Locate the cell with the specified text and output its (x, y) center coordinate. 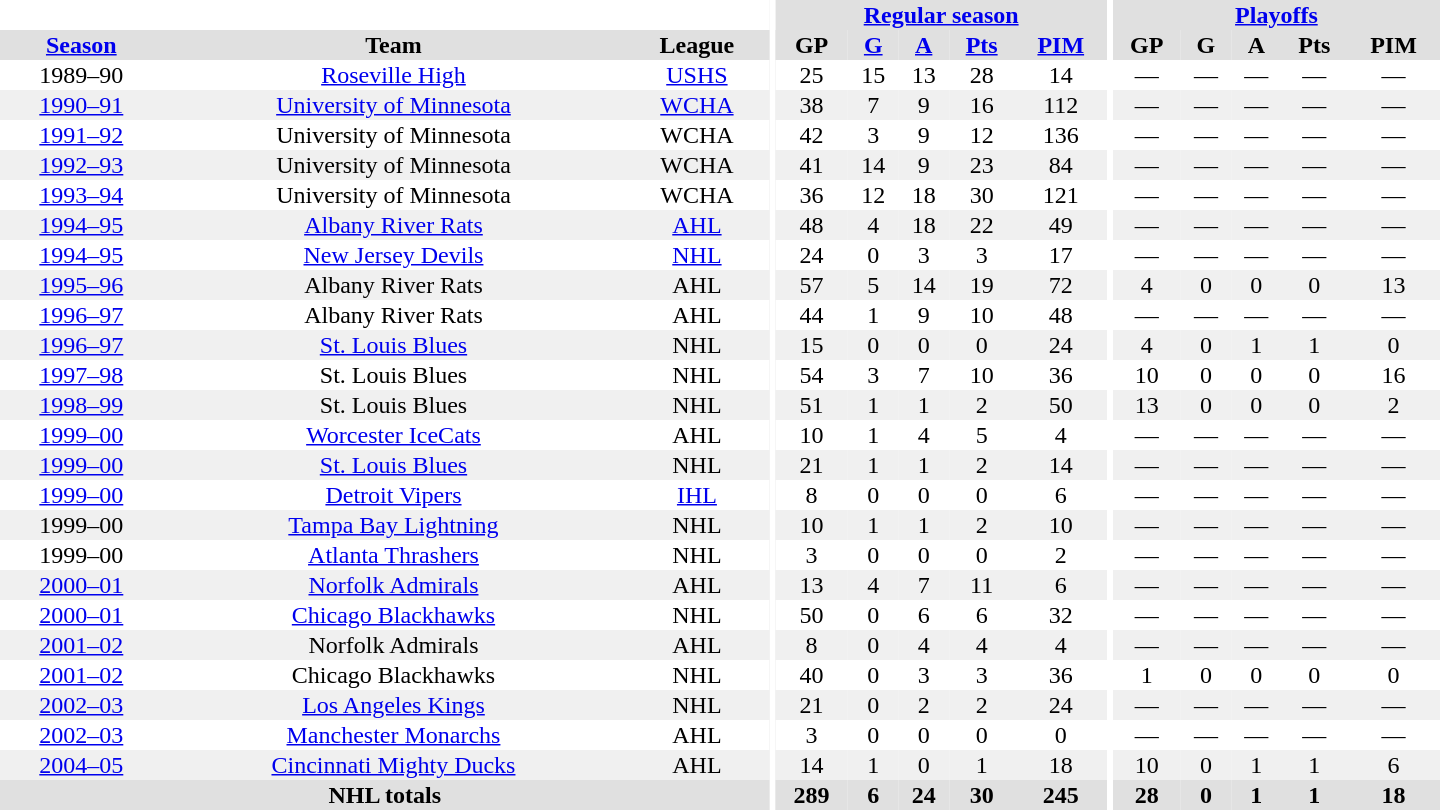
1990–91 (82, 105)
USHS (696, 75)
New Jersey Devils (394, 255)
121 (1060, 195)
54 (812, 375)
40 (812, 675)
38 (812, 105)
1991–92 (82, 135)
League (696, 45)
Detroit Vipers (394, 495)
289 (812, 795)
22 (982, 225)
32 (1060, 615)
IHL (696, 495)
84 (1060, 165)
Cincinnati Mighty Ducks (394, 765)
1992–93 (82, 165)
11 (982, 585)
Los Angeles Kings (394, 705)
Manchester Monarchs (394, 735)
44 (812, 315)
57 (812, 285)
Atlanta Thrashers (394, 555)
23 (982, 165)
49 (1060, 225)
51 (812, 405)
2004–05 (82, 765)
17 (1060, 255)
1993–94 (82, 195)
Worcester IceCats (394, 435)
Team (394, 45)
Tampa Bay Lightning (394, 525)
112 (1060, 105)
1998–99 (82, 405)
1997–98 (82, 375)
41 (812, 165)
1995–96 (82, 285)
19 (982, 285)
245 (1060, 795)
Regular season (941, 15)
Playoffs (1276, 15)
Roseville High (394, 75)
72 (1060, 285)
1989–90 (82, 75)
NHL totals (385, 795)
Season (82, 45)
42 (812, 135)
136 (1060, 135)
25 (812, 75)
